Return (x, y) of the center of cell containing provided text 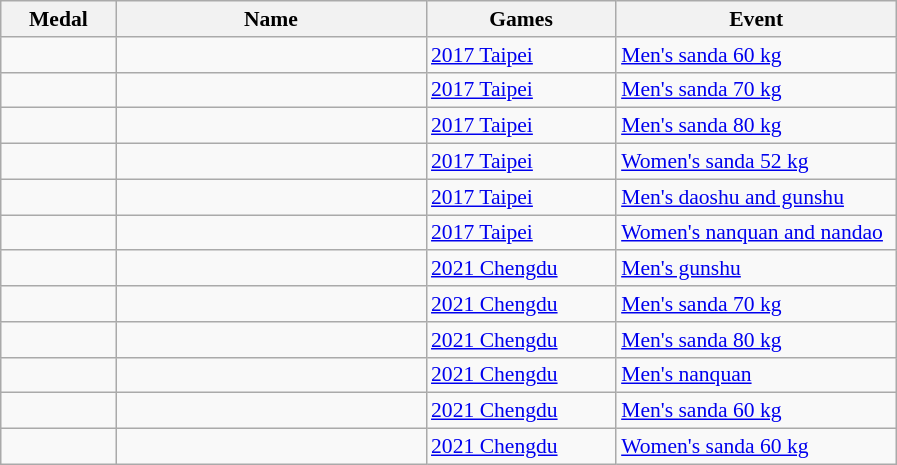
Men's daoshu and gunshu (756, 197)
Games (521, 19)
Women's nanquan and nandao (756, 233)
Women's sanda 60 kg (756, 447)
Name (271, 19)
Women's sanda 52 kg (756, 162)
Event (756, 19)
Medal (58, 19)
Men's gunshu (756, 269)
Men's nanquan (756, 375)
